Determine the [x, y] coordinate at the center of the cell enclosing the given text.  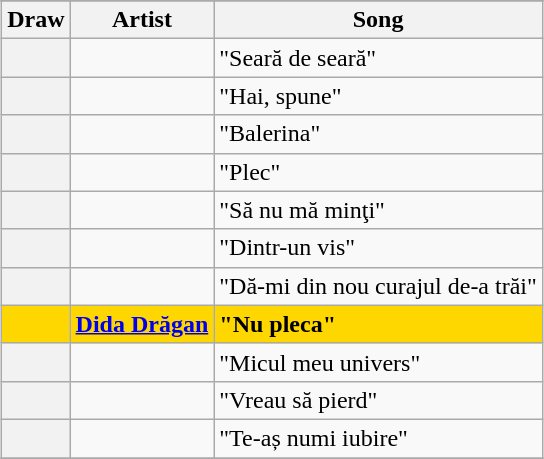
"Seară de seară" [378, 58]
"Micul meu univers" [378, 362]
"Vreau să pierd" [378, 400]
"Dă-mi din nou curajul de-a trăi" [378, 286]
Song [378, 20]
Draw [36, 20]
"Te-aș numi iubire" [378, 438]
"Să nu mă minţi" [378, 210]
"Balerina" [378, 134]
Artist [142, 20]
"Plec" [378, 172]
"Hai, spune" [378, 96]
"Dintr-un vis" [378, 248]
"Nu pleca" [378, 324]
Dida Drăgan [142, 324]
